Detect which cell encompasses the target text, then output its (x, y) center coordinate. 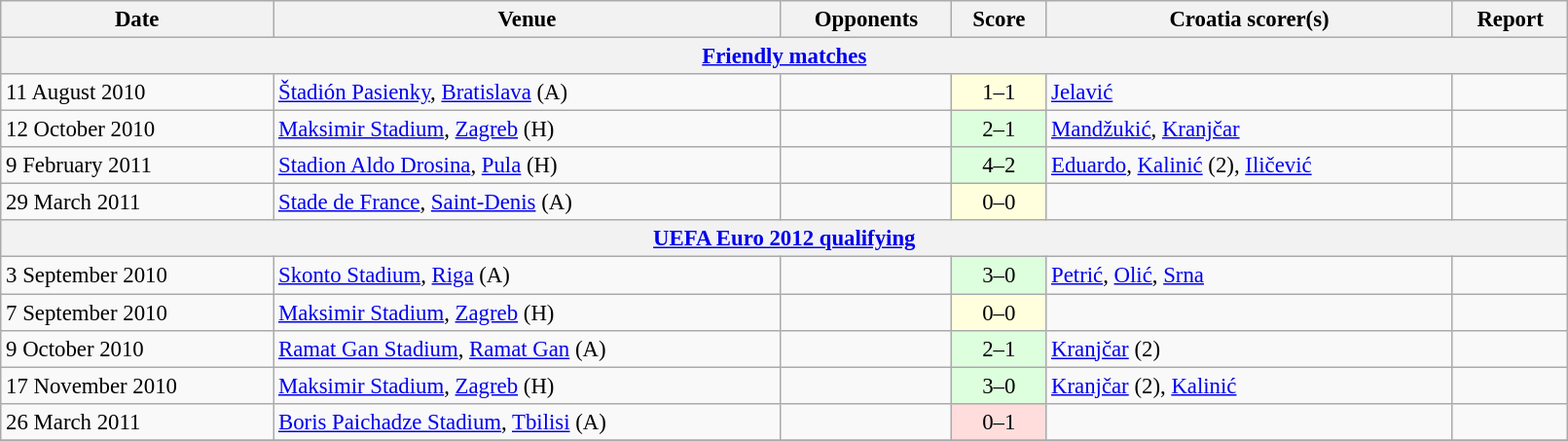
11 August 2010 (137, 92)
Ramat Gan Stadium, Ramat Gan (A) (528, 349)
9 October 2010 (137, 349)
29 March 2011 (137, 202)
17 November 2010 (137, 386)
Stade de France, Saint-Denis (A) (528, 202)
1–1 (999, 92)
Friendly matches (784, 56)
Skonto Stadium, Riga (A) (528, 276)
Croatia scorer(s) (1250, 19)
Petrić, Olić, Srna (1250, 276)
Eduardo, Kalinić (2), Iličević (1250, 165)
3 September 2010 (137, 276)
Kranjčar (2), Kalinić (1250, 386)
Jelavić (1250, 92)
0–1 (999, 422)
Mandžukić, Kranjčar (1250, 129)
4–2 (999, 165)
Date (137, 19)
12 October 2010 (137, 129)
Stadion Aldo Drosina, Pula (H) (528, 165)
26 March 2011 (137, 422)
Score (999, 19)
Kranjčar (2) (1250, 349)
9 February 2011 (137, 165)
Boris Paichadze Stadium, Tbilisi (A) (528, 422)
7 September 2010 (137, 312)
Venue (528, 19)
Report (1511, 19)
Štadión Pasienky, Bratislava (A) (528, 92)
Opponents (866, 19)
UEFA Euro 2012 qualifying (784, 239)
